From the cell containing the given text, extract its center point as [X, Y] coordinate. 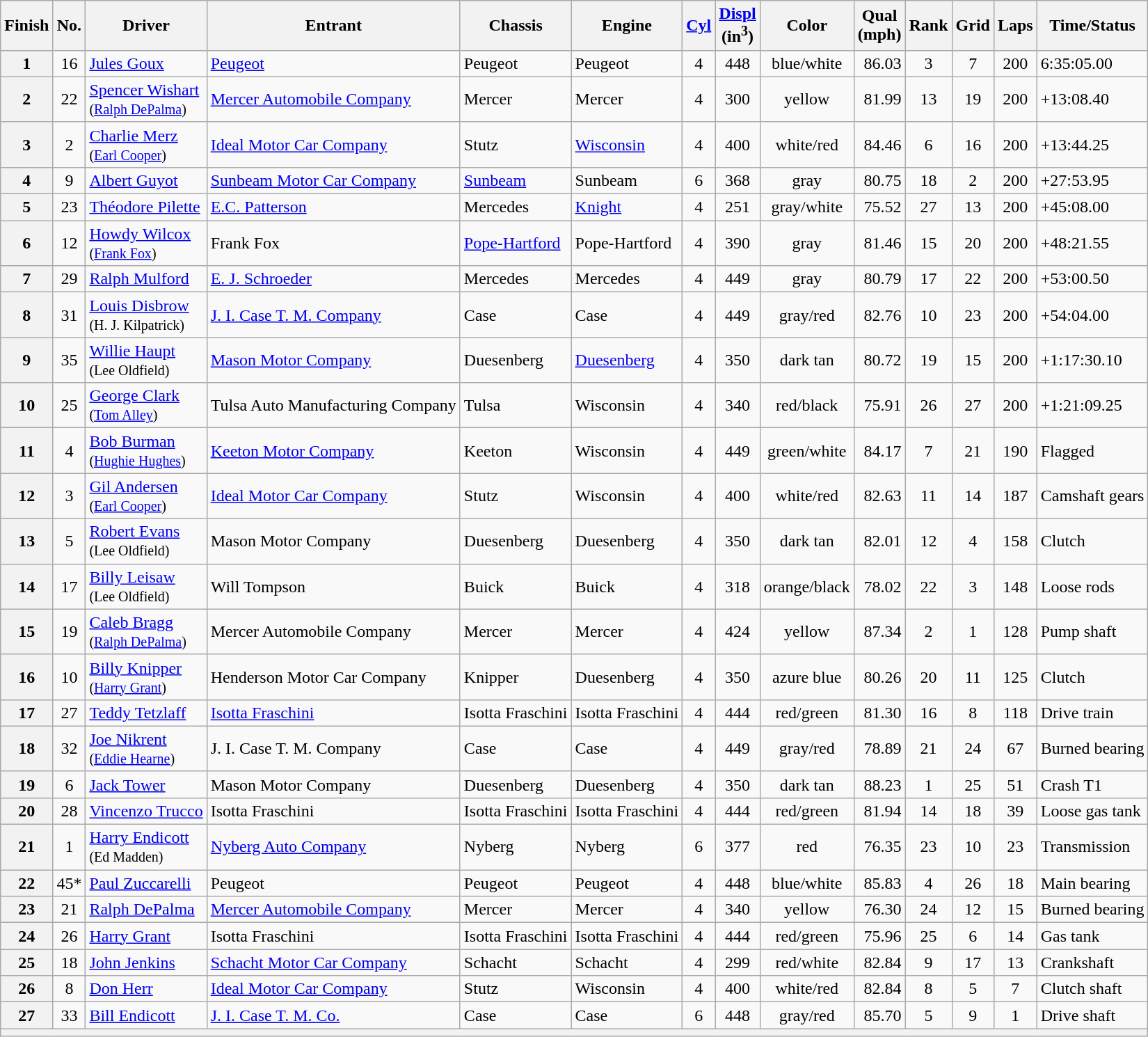
Rank [928, 26]
J. I. Case T. M. Co. [333, 1015]
Color [807, 26]
67 [1015, 749]
John Jenkins [146, 963]
Charlie Merz(Earl Cooper) [146, 145]
Grid [973, 26]
Frank Fox [333, 244]
Billy Leisaw(Lee Oldfield) [146, 586]
E. J. Schroeder [333, 279]
81.94 [879, 811]
Théodore Pilette [146, 207]
Willie Haupt (Lee Oldfield) [146, 361]
Camshaft gears [1092, 496]
Paul Zuccarelli [146, 883]
Knight [627, 207]
Will Tompson [333, 586]
Knipper [516, 676]
+54:04.00 [1092, 315]
Engine [627, 26]
Main bearing [1092, 883]
Nyberg Auto Company [333, 848]
Caleb Bragg(Ralph DePalma) [146, 632]
85.70 [879, 1015]
Spencer Wishart(Ralph DePalma) [146, 99]
187 [1015, 496]
Teddy Tetzlaff [146, 713]
green/white [807, 451]
78.02 [879, 586]
87.34 [879, 632]
gray/white [807, 207]
Displ(in3) [738, 26]
80.75 [879, 180]
29 [70, 279]
86.03 [879, 63]
82.76 [879, 315]
+13:08.40 [1092, 99]
31 [70, 315]
red/white [807, 963]
Harry Endicott(Ed Madden) [146, 848]
82.63 [879, 496]
377 [738, 848]
80.79 [879, 279]
118 [1015, 713]
red [807, 848]
390 [738, 244]
84.17 [879, 451]
Louis Disbrow(H. J. Kilpatrick) [146, 315]
Keeton [516, 451]
76.30 [879, 910]
Tulsa Auto Manufacturing Company [333, 405]
80.26 [879, 676]
81.30 [879, 713]
82.01 [879, 541]
Laps [1015, 26]
28 [70, 811]
Entrant [333, 26]
+13:44.25 [1092, 145]
Loose rods [1092, 586]
Finish [26, 26]
Sunbeam Motor Car Company [333, 180]
75.52 [879, 207]
Joe Nikrent (Eddie Hearne) [146, 749]
Don Herr [146, 989]
Schacht Motor Car Company [333, 963]
33 [70, 1015]
80.72 [879, 361]
45* [70, 883]
orange/black [807, 586]
Howdy Wilcox(Frank Fox) [146, 244]
Loose gas tank [1092, 811]
Tulsa [516, 405]
Billy Knipper(Harry Grant) [146, 676]
85.83 [879, 883]
300 [738, 99]
81.99 [879, 99]
+48:21.55 [1092, 244]
Clutch shaft [1092, 989]
39 [1015, 811]
Ralph Mulford [146, 279]
azure blue [807, 676]
Crankshaft [1092, 963]
+1:17:30.10 [1092, 361]
424 [738, 632]
+1:21:09.25 [1092, 405]
35 [70, 361]
6:35:05.00 [1092, 63]
76.35 [879, 848]
Driver [146, 26]
88.23 [879, 784]
128 [1015, 632]
251 [738, 207]
E.C. Patterson [333, 207]
Pump shaft [1092, 632]
Bob Burman(Hughie Hughes) [146, 451]
Crash T1 [1092, 784]
Henderson Motor Car Company [333, 676]
32 [70, 749]
+45:08.00 [1092, 207]
Transmission [1092, 848]
Albert Guyot [146, 180]
Keeton Motor Company [333, 451]
190 [1015, 451]
Jack Tower [146, 784]
Vincenzo Trucco [146, 811]
George Clark (Tom Alley) [146, 405]
Jules Goux [146, 63]
+27:53.95 [1092, 180]
Bill Endicott [146, 1015]
81.46 [879, 244]
Ralph DePalma [146, 910]
Chassis [516, 26]
Gas tank [1092, 936]
368 [738, 180]
299 [738, 963]
125 [1015, 676]
No. [70, 26]
75.91 [879, 405]
Time/Status [1092, 26]
red/black [807, 405]
318 [738, 586]
Harry Grant [146, 936]
Qual(mph) [879, 26]
Flagged [1092, 451]
148 [1015, 586]
Drive train [1092, 713]
84.46 [879, 145]
51 [1015, 784]
+53:00.50 [1092, 279]
Gil Andersen(Earl Cooper) [146, 496]
75.96 [879, 936]
Cyl [699, 26]
78.89 [879, 749]
158 [1015, 541]
Drive shaft [1092, 1015]
Robert Evans (Lee Oldfield) [146, 541]
